Provide the (X, Y) coordinate of the cell's center where the given text is located.  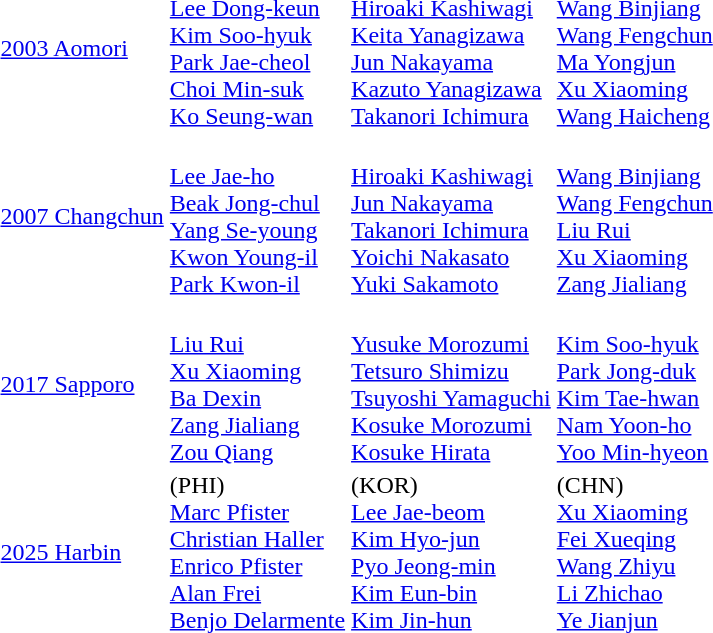
Liu RuiXu XiaomingBa DexinZang JialiangZou Qiang (257, 384)
Yusuke MorozumiTetsuro ShimizuTsuyoshi YamaguchiKosuke MorozumiKosuke Hirata (452, 384)
Hiroaki KashiwagiJun NakayamaTakanori IchimuraYoichi NakasatoYuki Sakamoto (452, 216)
Lee Jae-hoBeak Jong-chulYang Se-youngKwon Young-ilPark Kwon-il (257, 216)
